Search for the cell housing the specified text and yield its (X, Y) center coordinate. 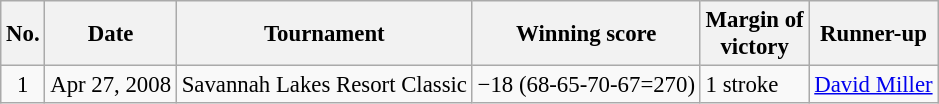
No. (23, 34)
1 stroke (754, 85)
1 (23, 85)
Runner-up (874, 34)
Winning score (586, 34)
Margin ofvictory (754, 34)
Tournament (324, 34)
Savannah Lakes Resort Classic (324, 85)
Date (110, 34)
−18 (68-65-70-67=270) (586, 85)
David Miller (874, 85)
Apr 27, 2008 (110, 85)
